Capture the cell that displays the provided text and extract its (x, y) central coordinate. 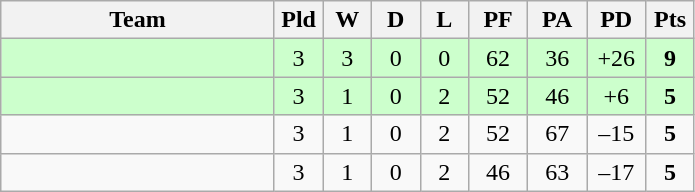
62 (498, 58)
+26 (616, 58)
–15 (616, 134)
PF (498, 20)
–17 (616, 172)
67 (558, 134)
W (348, 20)
36 (558, 58)
L (444, 20)
D (396, 20)
Team (138, 20)
9 (670, 58)
PD (616, 20)
63 (558, 172)
PA (558, 20)
Pld (298, 20)
+6 (616, 96)
Pts (670, 20)
